Detect which cell encompasses the target text, then output its (X, Y) center coordinate. 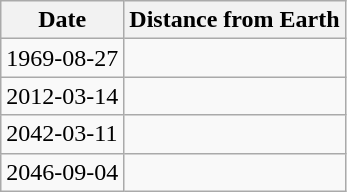
2046-09-04 (62, 172)
1969-08-27 (62, 58)
2042-03-11 (62, 134)
2012-03-14 (62, 96)
Distance from Earth (234, 20)
Date (62, 20)
